Pinpoint the cell where the given text exists, returning its (x, y) midpoint coordinate. 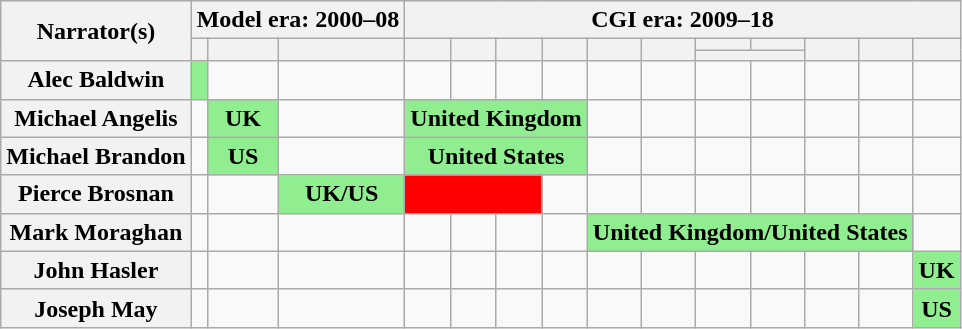
John Hasler (96, 270)
Model era: 2000–08 (298, 20)
Michael Brandon (96, 156)
United Kingdom (496, 118)
Michael Angelis (96, 118)
UK/US (342, 194)
Alec Baldwin (96, 80)
United Kingdom/United States (750, 232)
Pierce Brosnan (96, 194)
Joseph May (96, 308)
Narrator(s) (96, 31)
Mark Moraghan (96, 232)
CGI era: 2009–18 (682, 20)
United States (496, 156)
